Detect which cell encompasses the target text, then output its [X, Y] center coordinate. 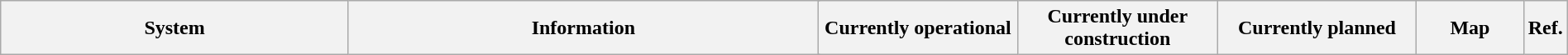
Ref. [1545, 28]
Currently under construction [1117, 28]
Currently operational [918, 28]
Currently planned [1317, 28]
Information [583, 28]
Map [1470, 28]
System [175, 28]
